Search for the cell housing the specified text and yield its [X, Y] center coordinate. 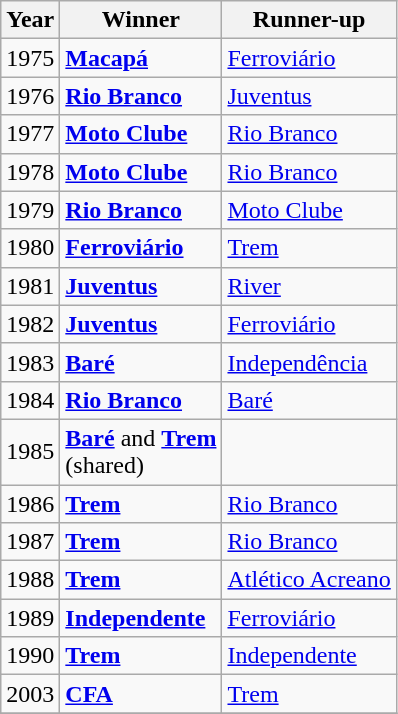
River [309, 286]
1990 [30, 656]
1989 [30, 618]
Macapá [141, 58]
1984 [30, 400]
Year [30, 20]
1975 [30, 58]
CFA [141, 694]
1988 [30, 580]
1987 [30, 542]
1981 [30, 286]
1986 [30, 503]
1976 [30, 96]
1982 [30, 324]
Independência [309, 362]
Winner [141, 20]
2003 [30, 694]
1980 [30, 248]
Baré and Trem(shared) [141, 452]
1978 [30, 172]
1985 [30, 452]
1979 [30, 210]
1983 [30, 362]
Runner-up [309, 20]
1977 [30, 134]
Atlético Acreano [309, 580]
